Scan for the cell matching the given text and deliver its (x, y) coordinate at center. 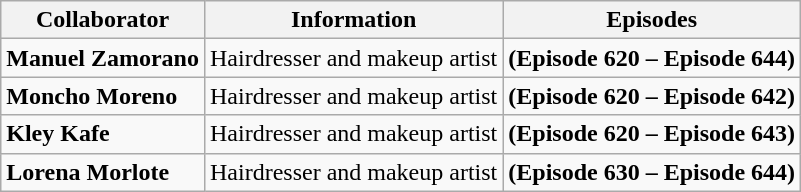
Episodes (652, 20)
(Episode 630 – Episode 644) (652, 172)
Collaborator (103, 20)
Lorena Morlote (103, 172)
(Episode 620 – Episode 642) (652, 96)
(Episode 620 – Episode 643) (652, 134)
Moncho Moreno (103, 96)
Kley Kafe (103, 134)
Information (353, 20)
(Episode 620 – Episode 644) (652, 58)
Manuel Zamorano (103, 58)
